Find where the given text appears and provide that cell's center as (x, y) coordinate. 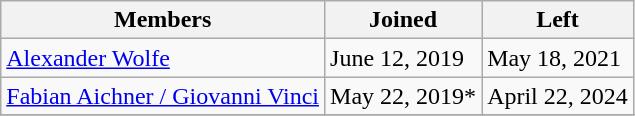
Left (558, 20)
Joined (404, 20)
May 22, 2019* (404, 96)
April 22, 2024 (558, 96)
May 18, 2021 (558, 58)
Fabian Aichner / Giovanni Vinci (163, 96)
June 12, 2019 (404, 58)
Members (163, 20)
Alexander Wolfe (163, 58)
